Extract the [x, y] coordinate from the center of the cell holding the provided text.  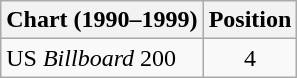
Chart (1990–1999) [102, 20]
4 [250, 58]
US Billboard 200 [102, 58]
Position [250, 20]
